Determine the [x, y] coordinate at the center of the cell enclosing the given text.  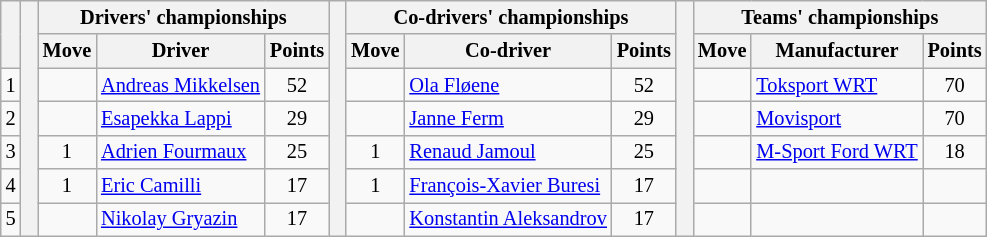
18 [955, 152]
Esapekka Lappi [180, 118]
Co-drivers' championships [511, 17]
Konstantin Aleksandrov [508, 219]
Ola Fløene [508, 85]
Andreas Mikkelsen [180, 85]
Eric Camilli [180, 186]
Nikolay Gryazin [180, 219]
Janne Ferm [508, 118]
Manufacturer [836, 51]
Driver [180, 51]
3 [11, 152]
Movisport [836, 118]
Toksport WRT [836, 85]
Co-driver [508, 51]
5 [11, 219]
François-Xavier Buresi [508, 186]
Adrien Fourmaux [180, 152]
Drivers' championships [184, 17]
2 [11, 118]
Renaud Jamoul [508, 152]
4 [11, 186]
M-Sport Ford WRT [836, 152]
Teams' championships [840, 17]
